Return the [X, Y] coordinate for the center point of the cell that contains the specified text.  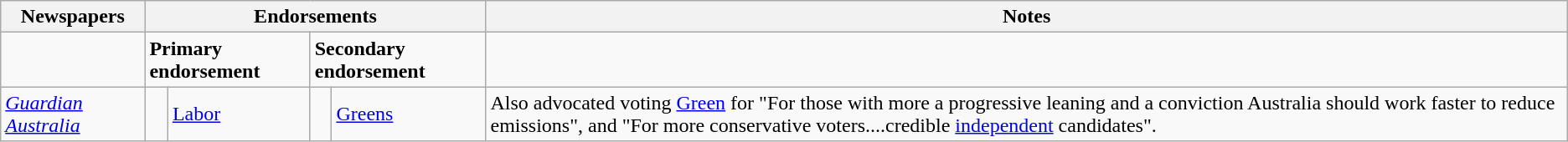
Newspapers [73, 17]
Secondary endorsement [398, 60]
Notes [1027, 17]
Labor [239, 114]
Primary endorsement [228, 60]
Guardian Australia [73, 114]
Endorsements [315, 17]
Greens [409, 114]
